Extract the (X, Y) coordinate from the center of the cell holding the provided text.  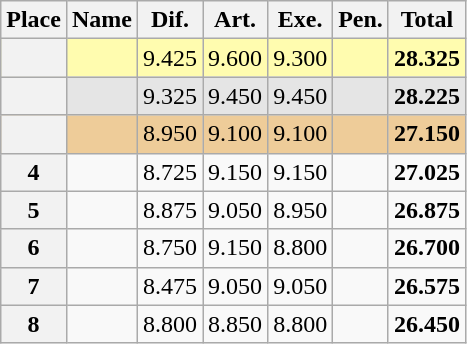
Dif. (170, 20)
5 (34, 210)
8 (34, 324)
Total (426, 20)
8.875 (170, 210)
26.700 (426, 248)
9.300 (300, 58)
Art. (236, 20)
7 (34, 286)
9.600 (236, 58)
9.425 (170, 58)
9.325 (170, 96)
Pen. (361, 20)
Place (34, 20)
4 (34, 172)
8.750 (170, 248)
6 (34, 248)
8.725 (170, 172)
26.575 (426, 286)
Exe. (300, 20)
26.450 (426, 324)
Name (102, 20)
28.325 (426, 58)
8.475 (170, 286)
8.850 (236, 324)
27.025 (426, 172)
28.225 (426, 96)
27.150 (426, 134)
26.875 (426, 210)
